Capture the cell that displays the provided text and extract its [X, Y] central coordinate. 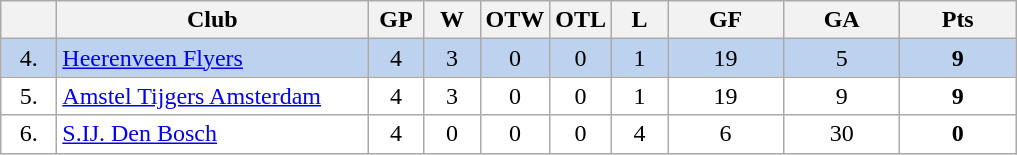
OTW [515, 20]
W [452, 20]
OTL [581, 20]
Heerenveen Flyers [212, 58]
GP [396, 20]
4. [29, 58]
5 [842, 58]
30 [842, 134]
6. [29, 134]
6 [726, 134]
Club [212, 20]
GA [842, 20]
Pts [958, 20]
S.IJ. Den Bosch [212, 134]
5. [29, 96]
GF [726, 20]
L [640, 20]
Amstel Tijgers Amsterdam [212, 96]
